Determine the (X, Y) coordinate at the center of the cell enclosing the given text.  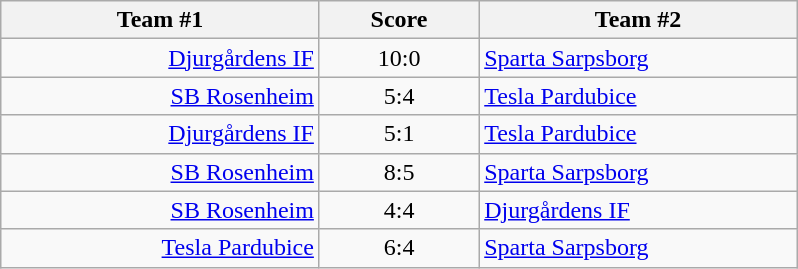
5:1 (398, 134)
Team #1 (160, 20)
4:4 (398, 210)
Score (398, 20)
8:5 (398, 172)
10:0 (398, 58)
5:4 (398, 96)
Team #2 (638, 20)
6:4 (398, 248)
